Identify which cell holds the provided text, then report its (X, Y) central coordinate. 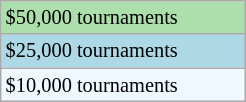
$50,000 tournaments (124, 17)
$25,000 tournaments (124, 51)
$10,000 tournaments (124, 85)
